Capture the cell that displays the provided text and extract its [X, Y] central coordinate. 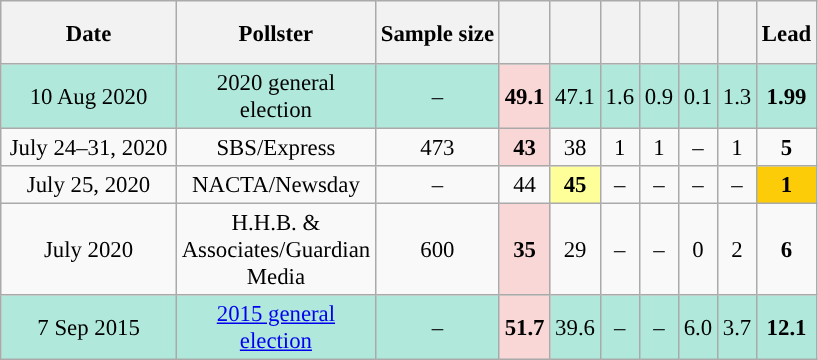
45 [575, 185]
Sample size [437, 32]
2020 general election [276, 96]
Lead [787, 32]
47.1 [575, 96]
H.H.B. & Associates/Guardian Media [276, 250]
29 [575, 250]
5 [787, 148]
1.3 [736, 96]
35 [524, 250]
Pollster [276, 32]
43 [524, 148]
6.0 [698, 328]
600 [437, 250]
51.7 [524, 328]
10 Aug 2020 [89, 96]
July 25, 2020 [89, 185]
NACTA/Newsday [276, 185]
39.6 [575, 328]
SBS/Express [276, 148]
12.1 [787, 328]
0.1 [698, 96]
0 [698, 250]
July 2020 [89, 250]
Date [89, 32]
6 [787, 250]
1.99 [787, 96]
July 24–31, 2020 [89, 148]
2015 general election [276, 328]
473 [437, 148]
44 [524, 185]
2 [736, 250]
49.1 [524, 96]
7 Sep 2015 [89, 328]
3.7 [736, 328]
38 [575, 148]
1.6 [620, 96]
0.9 [658, 96]
